Pinpoint the cell where the given text exists, returning its (X, Y) midpoint coordinate. 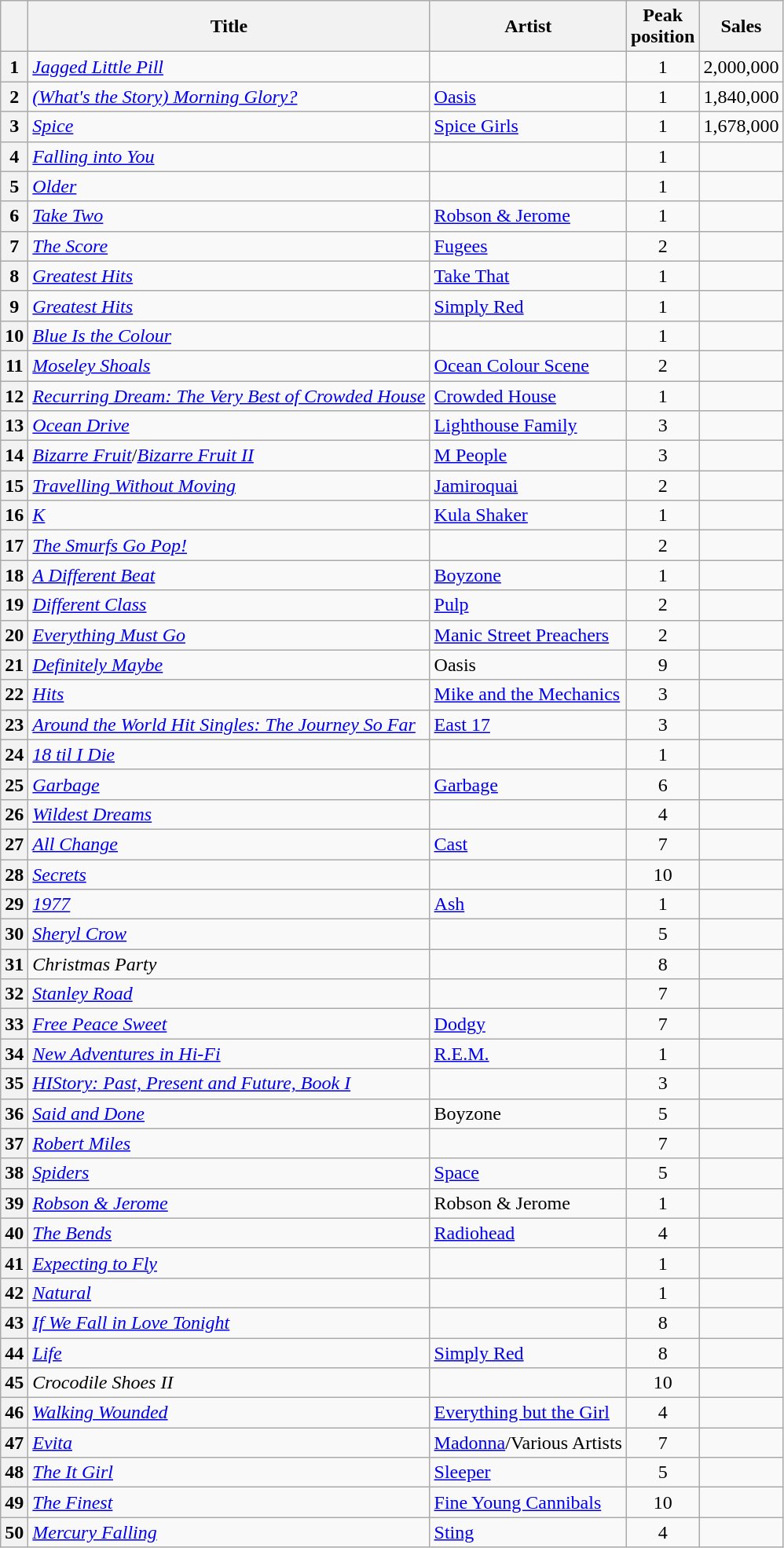
Christmas Party (229, 964)
34 (14, 1054)
Dodgy (528, 1024)
1,678,000 (742, 127)
41 (14, 1263)
Title (229, 27)
Artist (528, 27)
Wildest Dreams (229, 814)
Travelling Without Moving (229, 486)
16 (14, 515)
Crowded House (528, 395)
Cast (528, 844)
Spiders (229, 1173)
Ash (528, 904)
15 (14, 486)
46 (14, 1413)
Sheryl Crow (229, 934)
Peakposition (662, 27)
Free Peace Sweet (229, 1024)
32 (14, 994)
42 (14, 1293)
Moseley Shoals (229, 365)
40 (14, 1233)
R.E.M. (528, 1054)
39 (14, 1203)
(What's the Story) Morning Glory? (229, 97)
11 (14, 365)
21 (14, 665)
Sleeper (528, 1473)
Different Class (229, 605)
45 (14, 1383)
18 til I Die (229, 754)
13 (14, 426)
Jamiroquai (528, 486)
Around the World Hit Singles: The Journey So Far (229, 724)
East 17 (528, 724)
The Finest (229, 1502)
Bizarre Fruit/Bizarre Fruit II (229, 456)
22 (14, 695)
18 (14, 575)
17 (14, 545)
1,840,000 (742, 97)
Space (528, 1173)
Stanley Road (229, 994)
Take Two (229, 216)
24 (14, 754)
Definitely Maybe (229, 665)
Walking Wounded (229, 1413)
27 (14, 844)
14 (14, 456)
50 (14, 1532)
New Adventures in Hi-Fi (229, 1054)
K (229, 515)
The It Girl (229, 1473)
Crocodile Shoes II (229, 1383)
49 (14, 1502)
The Smurfs Go Pop! (229, 545)
Manic Street Preachers (528, 635)
26 (14, 814)
25 (14, 784)
Blue Is the Colour (229, 336)
Robert Miles (229, 1143)
Take That (528, 276)
Evita (229, 1443)
1977 (229, 904)
20 (14, 635)
Sales (742, 27)
31 (14, 964)
Sting (528, 1532)
Pulp (528, 605)
28 (14, 875)
48 (14, 1473)
Hits (229, 695)
30 (14, 934)
Ocean Colour Scene (528, 365)
Kula Shaker (528, 515)
Mike and the Mechanics (528, 695)
Fugees (528, 246)
Spice Girls (528, 127)
A Different Beat (229, 575)
Natural (229, 1293)
HIStory: Past, Present and Future, Book I (229, 1084)
Recurring Dream: The Very Best of Crowded House (229, 395)
36 (14, 1113)
12 (14, 395)
Falling into You (229, 156)
Everything but the Girl (528, 1413)
The Score (229, 246)
Life (229, 1352)
If We Fall in Love Tonight (229, 1322)
2,000,000 (742, 67)
Fine Young Cannibals (528, 1502)
Mercury Falling (229, 1532)
Said and Done (229, 1113)
43 (14, 1322)
35 (14, 1084)
Madonna/Various Artists (528, 1443)
Jagged Little Pill (229, 67)
M People (528, 456)
47 (14, 1443)
Older (229, 186)
33 (14, 1024)
44 (14, 1352)
Radiohead (528, 1233)
Ocean Drive (229, 426)
29 (14, 904)
Spice (229, 127)
Secrets (229, 875)
Expecting to Fly (229, 1263)
37 (14, 1143)
23 (14, 724)
38 (14, 1173)
Everything Must Go (229, 635)
All Change (229, 844)
Lighthouse Family (528, 426)
19 (14, 605)
The Bends (229, 1233)
